Return (X, Y) of the center of cell containing provided text 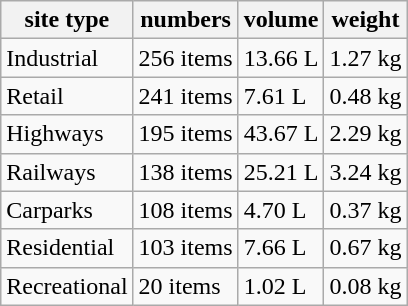
2.29 kg (366, 134)
4.70 L (281, 210)
0.67 kg (366, 248)
7.61 L (281, 96)
Railways (67, 172)
241 items (186, 96)
7.66 L (281, 248)
1.27 kg (366, 58)
Carparks (67, 210)
Retail (67, 96)
138 items (186, 172)
108 items (186, 210)
103 items (186, 248)
numbers (186, 20)
195 items (186, 134)
13.66 L (281, 58)
1.02 L (281, 286)
volume (281, 20)
0.37 kg (366, 210)
20 items (186, 286)
Highways (67, 134)
Residential (67, 248)
256 items (186, 58)
weight (366, 20)
Recreational (67, 286)
0.08 kg (366, 286)
3.24 kg (366, 172)
site type (67, 20)
Industrial (67, 58)
43.67 L (281, 134)
25.21 L (281, 172)
0.48 kg (366, 96)
